Pinpoint the cell where the given text exists, returning its (x, y) midpoint coordinate. 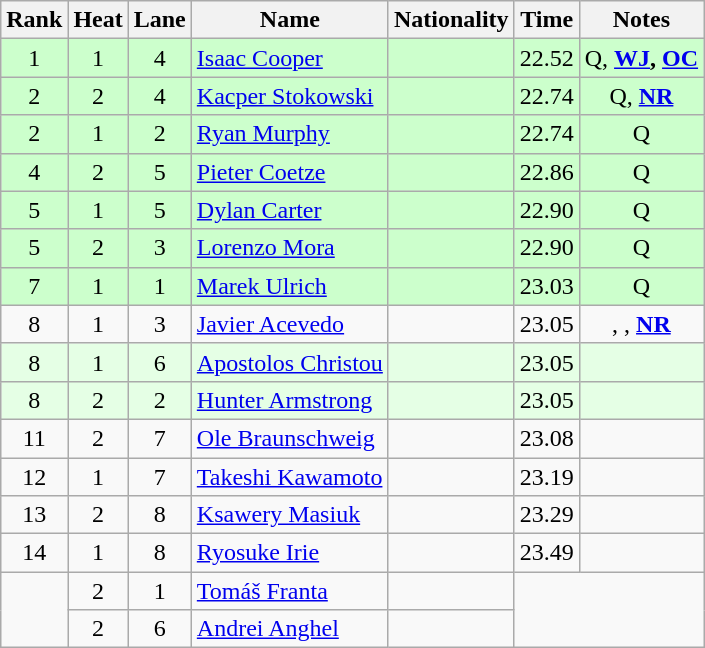
Marek Ulrich (290, 286)
11 (34, 438)
23.49 (546, 553)
Hunter Armstrong (290, 400)
23.08 (546, 438)
Ryosuke Irie (290, 553)
Takeshi Kawamoto (290, 477)
13 (34, 515)
Name (290, 20)
14 (34, 553)
Heat (98, 20)
Q, WJ, OC (641, 58)
Time (546, 20)
Pieter Coetze (290, 172)
Tomáš Franta (290, 591)
Nationality (451, 20)
Ryan Murphy (290, 134)
12 (34, 477)
Ksawery Masiuk (290, 515)
Ole Braunschweig (290, 438)
23.29 (546, 515)
22.52 (546, 58)
Kacper Stokowski (290, 96)
Javier Acevedo (290, 324)
22.86 (546, 172)
Rank (34, 20)
Andrei Anghel (290, 629)
Apostolos Christou (290, 362)
23.19 (546, 477)
Dylan Carter (290, 210)
Lane (160, 20)
Q, NR (641, 96)
Notes (641, 20)
Isaac Cooper (290, 58)
, , NR (641, 324)
23.03 (546, 286)
Lorenzo Mora (290, 248)
